From the cell containing the given text, extract its center point as [x, y] coordinate. 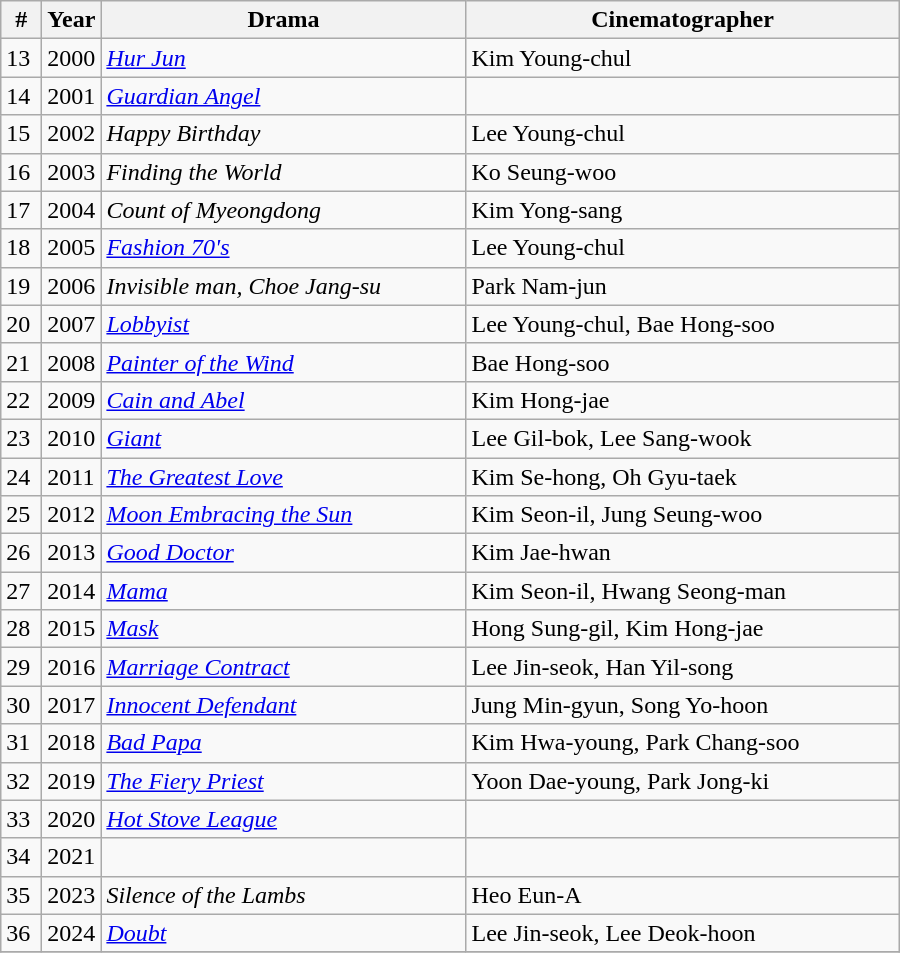
# [22, 20]
2015 [72, 629]
24 [22, 477]
2021 [72, 857]
Yoon Dae-young, Park Jong-ki [682, 781]
34 [22, 857]
The Greatest Love [284, 477]
Lee Young-chul, Bae Hong-soo [682, 324]
Kim Seon-il, Hwang Seong-man [682, 591]
Hur Jun [284, 58]
Kim Hong-jae [682, 400]
Kim Seon-il, Jung Seung-woo [682, 515]
Bae Hong-soo [682, 362]
2002 [72, 134]
Count of Myeongdong [284, 210]
2007 [72, 324]
2014 [72, 591]
Moon Embracing the Sun [284, 515]
33 [22, 819]
32 [22, 781]
2001 [72, 96]
22 [22, 400]
Park Nam-jun [682, 286]
2011 [72, 477]
2024 [72, 933]
Cinematographer [682, 20]
2009 [72, 400]
14 [22, 96]
2016 [72, 667]
13 [22, 58]
31 [22, 743]
Lee Gil-bok, Lee Sang-wook [682, 438]
28 [22, 629]
Lee Jin-seok, Lee Deok-hoon [682, 933]
2023 [72, 895]
2020 [72, 819]
29 [22, 667]
23 [22, 438]
Kim Jae-hwan [682, 553]
Marriage Contract [284, 667]
2004 [72, 210]
15 [22, 134]
Fashion 70's [284, 248]
Kim Yong-sang [682, 210]
2005 [72, 248]
Cain and Abel [284, 400]
Doubt [284, 933]
21 [22, 362]
2013 [72, 553]
Giant [284, 438]
Invisible man, Choe Jang-su [284, 286]
Kim Young-chul [682, 58]
2000 [72, 58]
16 [22, 172]
Ko Seung-woo [682, 172]
Kim Se-hong, Oh Gyu-taek [682, 477]
27 [22, 591]
Finding the World [284, 172]
2006 [72, 286]
2012 [72, 515]
35 [22, 895]
36 [22, 933]
Mama [284, 591]
2019 [72, 781]
The Fiery Priest [284, 781]
2017 [72, 705]
Silence of the Lambs [284, 895]
Jung Min-gyun, Song Yo-hoon [682, 705]
25 [22, 515]
Guardian Angel [284, 96]
Year [72, 20]
2008 [72, 362]
2003 [72, 172]
17 [22, 210]
2018 [72, 743]
Bad Papa [284, 743]
26 [22, 553]
20 [22, 324]
Heo Eun-A [682, 895]
Painter of the Wind [284, 362]
Innocent Defendant [284, 705]
30 [22, 705]
Hot Stove League [284, 819]
19 [22, 286]
Kim Hwa-young, Park Chang-soo [682, 743]
Good Doctor [284, 553]
Mask [284, 629]
Drama [284, 20]
2010 [72, 438]
Lee Jin-seok, Han Yil-song [682, 667]
18 [22, 248]
Hong Sung-gil, Kim Hong-jae [682, 629]
Happy Birthday [284, 134]
Lobbyist [284, 324]
